Return the (x, y) coordinate for the center point of the cell that contains the specified text.  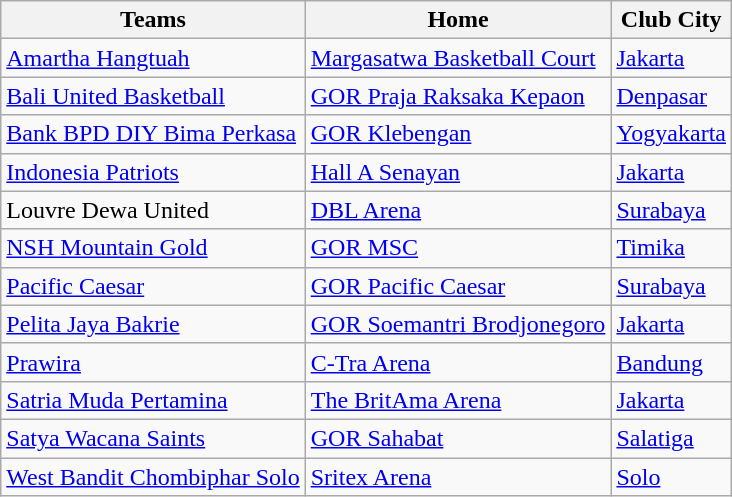
GOR Klebengan (458, 134)
West Bandit Chombiphar Solo (153, 477)
C-Tra Arena (458, 362)
Satya Wacana Saints (153, 438)
GOR Sahabat (458, 438)
The BritAma Arena (458, 400)
Home (458, 20)
Yogyakarta (672, 134)
Salatiga (672, 438)
Hall A Senayan (458, 172)
DBL Arena (458, 210)
Bandung (672, 362)
Margasatwa Basketball Court (458, 58)
Club City (672, 20)
GOR Praja Raksaka Kepaon (458, 96)
Bank BPD DIY Bima Perkasa (153, 134)
Pelita Jaya Bakrie (153, 324)
Timika (672, 248)
GOR MSC (458, 248)
Bali United Basketball (153, 96)
GOR Pacific Caesar (458, 286)
Sritex Arena (458, 477)
Indonesia Patriots (153, 172)
Louvre Dewa United (153, 210)
Denpasar (672, 96)
Satria Muda Pertamina (153, 400)
Teams (153, 20)
Pacific Caesar (153, 286)
GOR Soemantri Brodjonegoro (458, 324)
Prawira (153, 362)
Amartha Hangtuah (153, 58)
Solo (672, 477)
NSH Mountain Gold (153, 248)
